For the text-containing cell, return its midpoint in [x, y] coordinate format. 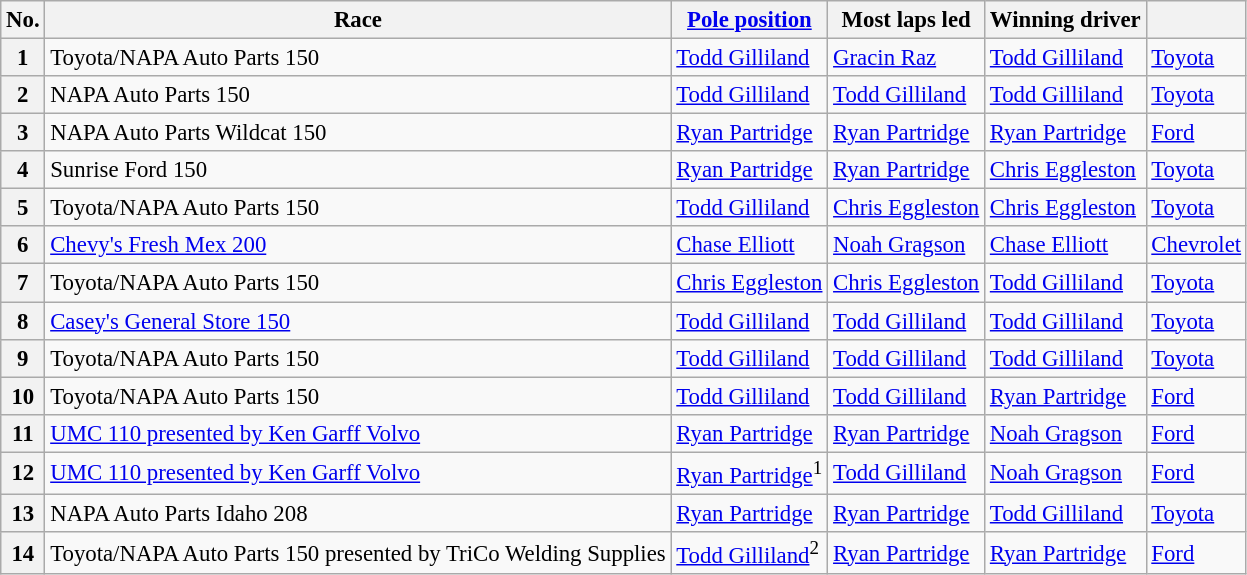
13 [23, 513]
Ryan Partridge1 [750, 473]
Race [358, 20]
Chevrolet [1196, 245]
Pole position [750, 20]
2 [23, 95]
NAPA Auto Parts Idaho 208 [358, 513]
Toyota/NAPA Auto Parts 150 presented by TriCo Welding Supplies [358, 553]
NAPA Auto Parts 150 [358, 95]
NAPA Auto Parts Wildcat 150 [358, 133]
Sunrise Ford 150 [358, 170]
Todd Gilliland2 [750, 553]
8 [23, 321]
3 [23, 133]
Most laps led [906, 20]
5 [23, 208]
12 [23, 473]
14 [23, 553]
10 [23, 396]
Chevy's Fresh Mex 200 [358, 245]
11 [23, 433]
Gracin Raz [906, 58]
6 [23, 245]
4 [23, 170]
9 [23, 358]
Winning driver [1066, 20]
1 [23, 58]
Casey's General Store 150 [358, 321]
No. [23, 20]
7 [23, 283]
